Search for the cell housing the specified text and yield its [X, Y] center coordinate. 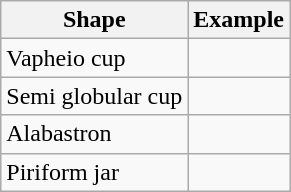
Piriform jar [94, 172]
Vapheio cup [94, 58]
Semi globular cup [94, 96]
Example [239, 20]
Shape [94, 20]
Alabastron [94, 134]
